Return [x, y] of the center of cell containing provided text 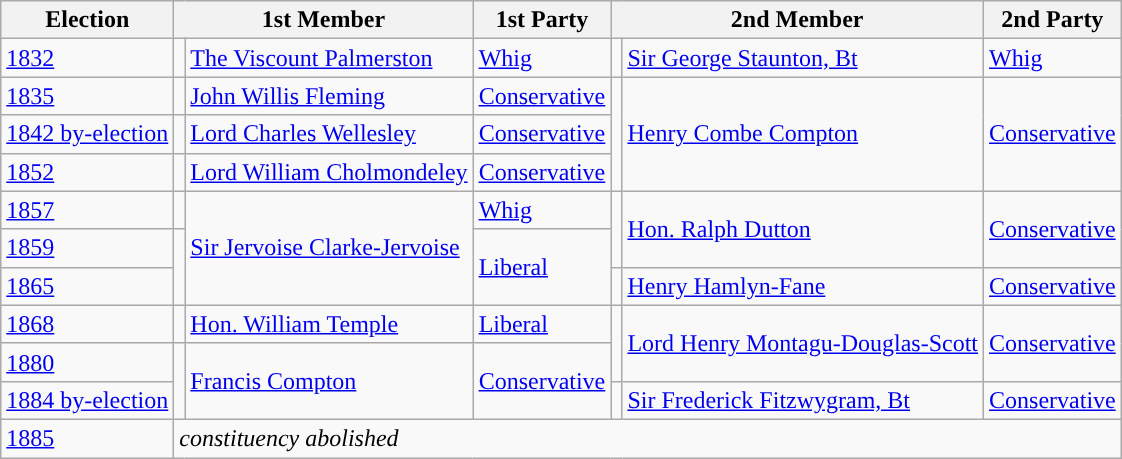
Lord William Cholmondeley [329, 172]
Election [88, 20]
Lord Charles Wellesley [329, 134]
The Viscount Palmerston [329, 58]
2nd Party [1053, 20]
1842 by-election [88, 134]
John Willis Fleming [329, 96]
Lord Henry Montagu-Douglas-Scott [803, 343]
Hon. William Temple [329, 324]
Hon. Ralph Dutton [803, 229]
1st Party [542, 20]
1884 by-election [88, 400]
1865 [88, 286]
constituency abolished [648, 438]
1868 [88, 324]
1835 [88, 96]
Henry Hamlyn-Fane [803, 286]
1857 [88, 210]
Sir Jervoise Clarke-Jervoise [329, 248]
Sir Frederick Fitzwygram, Bt [803, 400]
1859 [88, 248]
2nd Member [798, 20]
1852 [88, 172]
1832 [88, 58]
Sir George Staunton, Bt [803, 58]
1885 [88, 438]
Francis Compton [329, 381]
1880 [88, 362]
1st Member [324, 20]
Henry Combe Compton [803, 134]
